Output the (X, Y) coordinate of the center of the cell containing the given text.  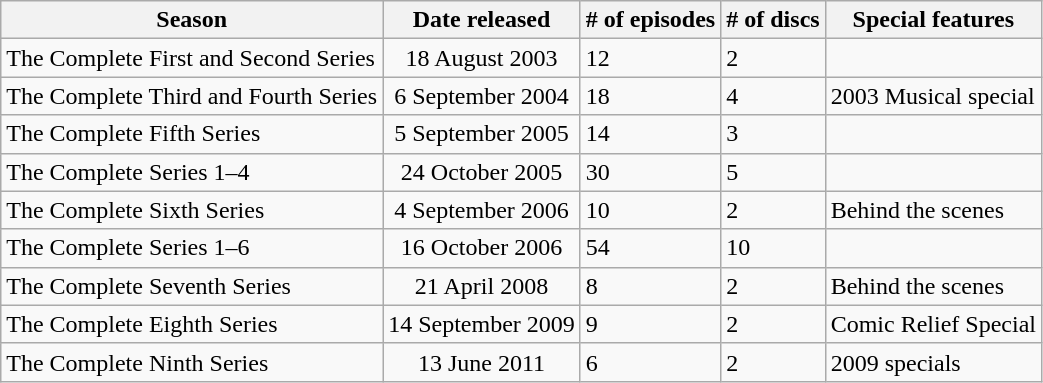
6 (650, 362)
Date released (482, 20)
The Complete Series 1–4 (192, 172)
The Complete Third and Fourth Series (192, 96)
24 October 2005 (482, 172)
18 August 2003 (482, 58)
14 September 2009 (482, 324)
30 (650, 172)
The Complete First and Second Series (192, 58)
2009 specials (933, 362)
5 September 2005 (482, 134)
6 September 2004 (482, 96)
Season (192, 20)
# of episodes (650, 20)
4 September 2006 (482, 210)
21 April 2008 (482, 286)
2003 Musical special (933, 96)
9 (650, 324)
8 (650, 286)
5 (773, 172)
13 June 2011 (482, 362)
3 (773, 134)
4 (773, 96)
54 (650, 248)
The Complete Eighth Series (192, 324)
The Complete Seventh Series (192, 286)
The Complete Sixth Series (192, 210)
# of discs (773, 20)
14 (650, 134)
The Complete Series 1–6 (192, 248)
Comic Relief Special (933, 324)
Special features (933, 20)
16 October 2006 (482, 248)
The Complete Fifth Series (192, 134)
12 (650, 58)
18 (650, 96)
The Complete Ninth Series (192, 362)
